Return (X, Y) of the center of cell containing provided text 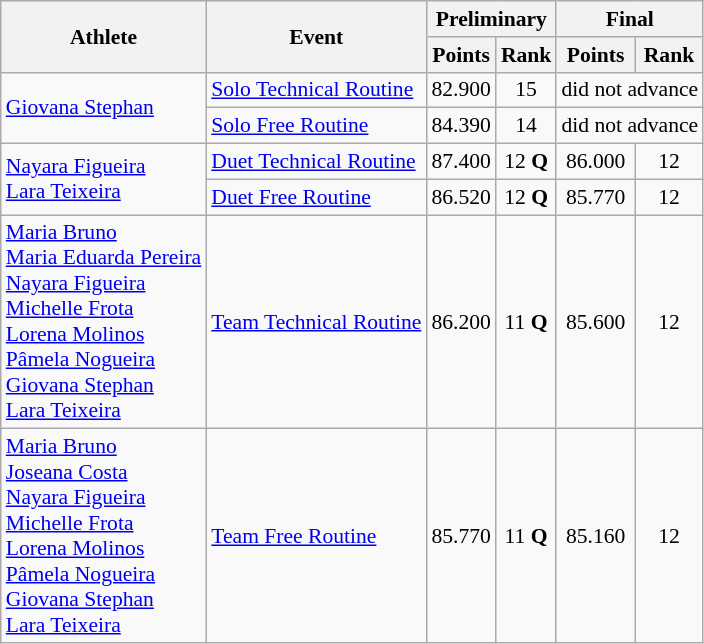
Duet Technical Routine (316, 162)
Preliminary (491, 19)
86.200 (460, 322)
86.520 (460, 197)
14 (526, 126)
84.390 (460, 126)
Nayara FigueiraLara Teixeira (104, 180)
Team Free Routine (316, 536)
Maria BrunoMaria Eduarda PereiraNayara FigueiraMichelle FrotaLorena MolinosPâmela NogueiraGiovana StephanLara Teixeira (104, 322)
Athlete (104, 36)
85.600 (595, 322)
Giovana Stephan (104, 108)
Event (316, 36)
Team Technical Routine (316, 322)
87.400 (460, 162)
82.900 (460, 90)
85.160 (595, 536)
Duet Free Routine (316, 197)
Solo Free Routine (316, 126)
15 (526, 90)
Solo Technical Routine (316, 90)
Final (630, 19)
86.000 (595, 162)
Maria BrunoJoseana CostaNayara FigueiraMichelle FrotaLorena MolinosPâmela NogueiraGiovana StephanLara Teixeira (104, 536)
